Return the (x, y) coordinate for the center point of the cell that contains the specified text.  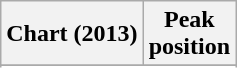
Peakposition (189, 34)
Chart (2013) (72, 34)
